Return the [x, y] coordinate for the center point of the cell that contains the specified text.  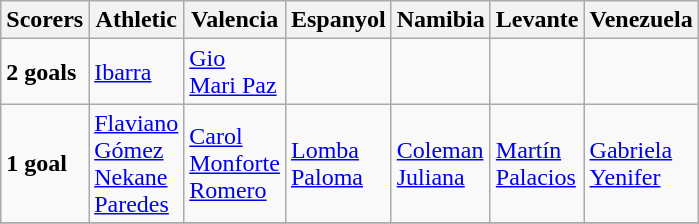
Namibia [440, 20]
Valencia [235, 20]
Scorers [45, 20]
Gabriela Yenifer [641, 164]
Martín Palacios [537, 164]
Ibarra [136, 72]
Carol Monforte Romero [235, 164]
2 goals [45, 72]
Lomba Paloma [338, 164]
Flaviano Gómez Nekane Paredes [136, 164]
Levante [537, 20]
Espanyol [338, 20]
Venezuela [641, 20]
Coleman Juliana [440, 164]
Gio Mari Paz [235, 72]
Athletic [136, 20]
1 goal [45, 164]
